Return the (x, y) coordinate for the center point of the cell that contains the specified text.  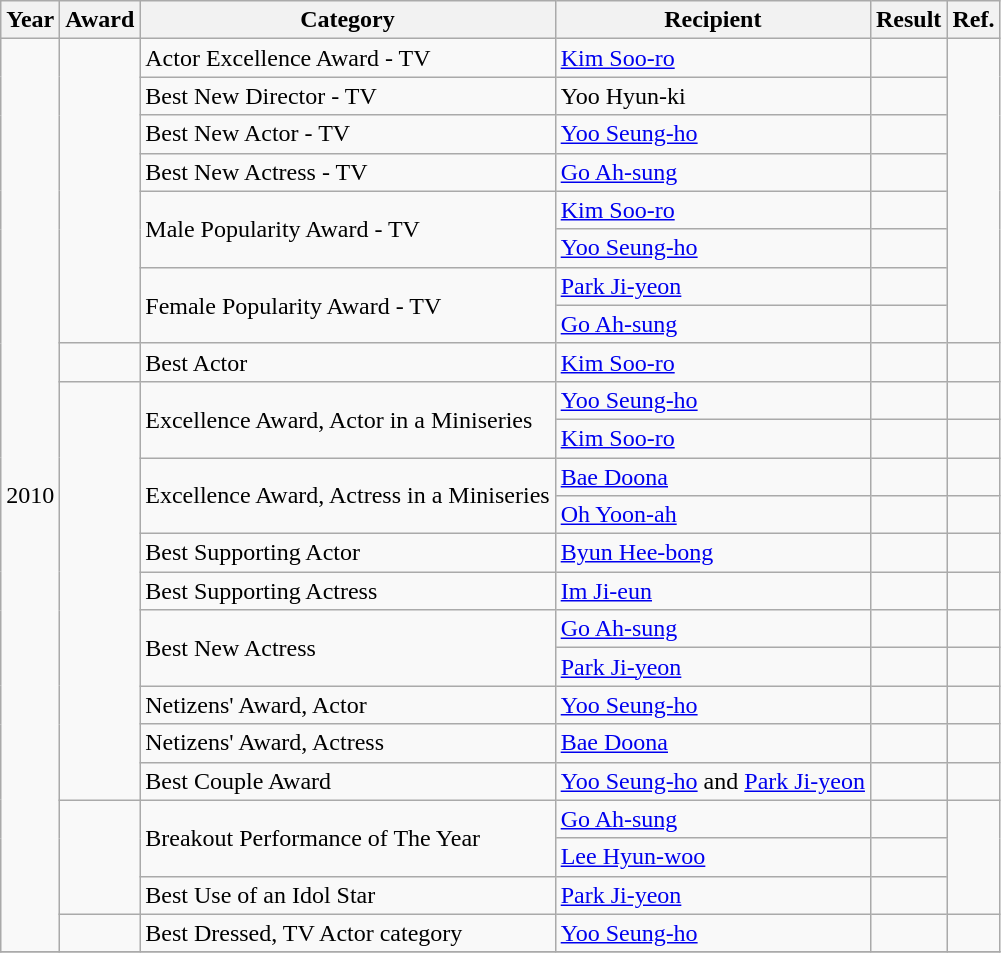
Actor Excellence Award - TV (348, 58)
Best New Actress (348, 648)
Male Popularity Award - TV (348, 229)
Award (100, 20)
Category (348, 20)
Netizens' Award, Actor (348, 705)
Best New Actress - TV (348, 172)
Oh Yoon-ah (712, 515)
Breakout Performance of The Year (348, 838)
Byun Hee-bong (712, 553)
Best Actor (348, 362)
Yoo Hyun-ki (712, 96)
Lee Hyun-woo (712, 857)
Excellence Award, Actress in a Miniseries (348, 496)
Recipient (712, 20)
Best New Actor - TV (348, 134)
Yoo Seung-ho and Park Ji-yeon (712, 781)
Result (908, 20)
Ref. (974, 20)
Excellence Award, Actor in a Miniseries (348, 419)
Best Couple Award (348, 781)
Best Supporting Actor (348, 553)
Female Popularity Award - TV (348, 305)
2010 (30, 496)
Netizens' Award, Actress (348, 743)
Im Ji-eun (712, 591)
Year (30, 20)
Best Dressed, TV Actor category (348, 933)
Best New Director - TV (348, 96)
Best Use of an Idol Star (348, 895)
Best Supporting Actress (348, 591)
